Detect which cell encompasses the target text, then output its [x, y] center coordinate. 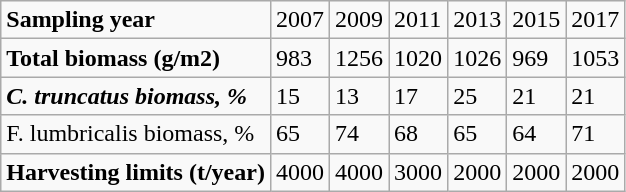
68 [418, 134]
1020 [418, 58]
2015 [536, 20]
74 [358, 134]
17 [418, 96]
64 [536, 134]
Sampling year [136, 20]
1026 [478, 58]
2009 [358, 20]
1053 [596, 58]
2013 [478, 20]
C. truncatus biomass, % [136, 96]
F. lumbricalis biomass, % [136, 134]
2011 [418, 20]
25 [478, 96]
71 [596, 134]
Total biomass (g/m2) [136, 58]
Harvesting limits (t/year) [136, 172]
2007 [300, 20]
2017 [596, 20]
15 [300, 96]
969 [536, 58]
1256 [358, 58]
3000 [418, 172]
13 [358, 96]
983 [300, 58]
